Return (x, y) of the center of cell containing provided text 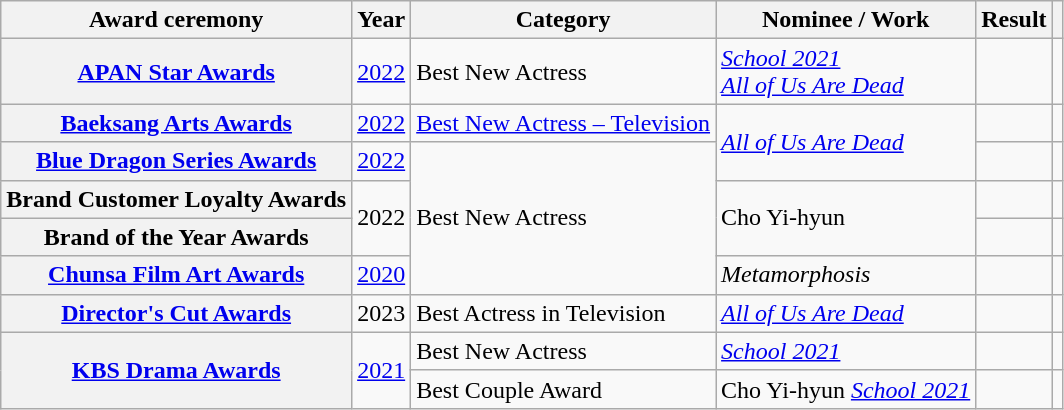
Brand of the Year Awards (176, 237)
Cho Yi-hyun (846, 218)
Year (382, 20)
Best Actress in Television (564, 313)
Category (564, 20)
2021 (382, 370)
Award ceremony (176, 20)
2020 (382, 275)
KBS Drama Awards (176, 370)
2023 (382, 313)
Chunsa Film Art Awards (176, 275)
APAN Star Awards (176, 72)
Director's Cut Awards (176, 313)
Cho Yi-hyun School 2021 (846, 389)
Best New Actress – Television (564, 123)
Baeksang Arts Awards (176, 123)
School 2021 All of Us Are Dead (846, 72)
Blue Dragon Series Awards (176, 161)
Result (1014, 20)
Nominee / Work (846, 20)
Metamorphosis (846, 275)
Best Couple Award (564, 389)
School 2021 (846, 351)
Brand Customer Loyalty Awards (176, 199)
